For the text-containing cell, return its midpoint in (x, y) coordinate format. 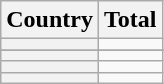
Total (130, 20)
Country (50, 20)
